Search for the cell housing the specified text and yield its [x, y] center coordinate. 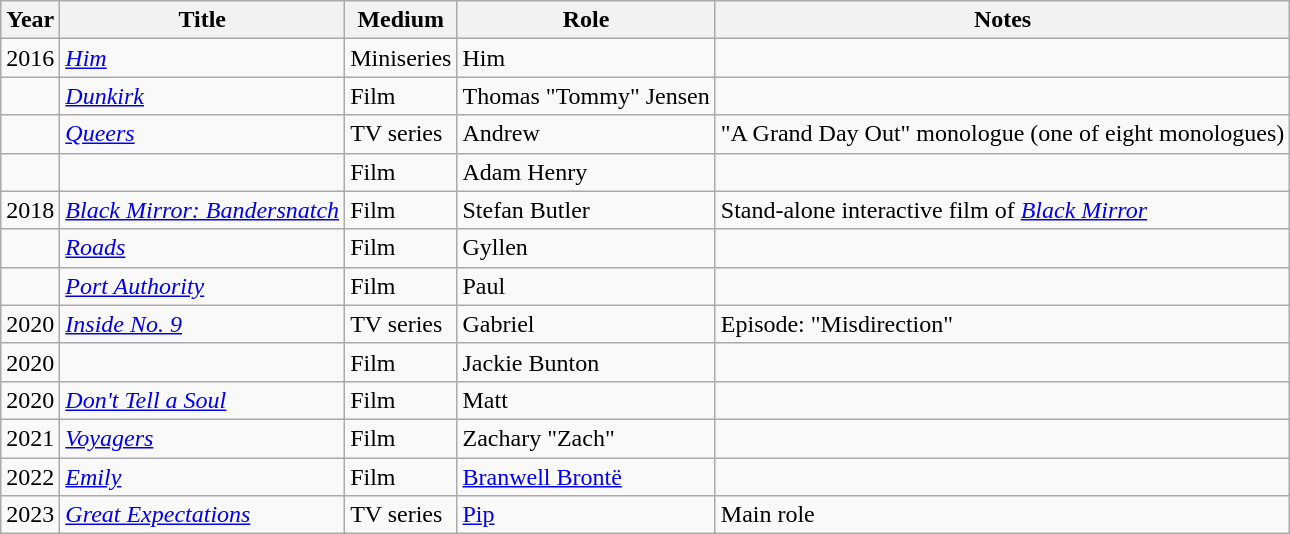
2018 [30, 210]
Don't Tell a Soul [202, 400]
2022 [30, 477]
Stefan Butler [586, 210]
Thomas "Tommy" Jensen [586, 96]
Dunkirk [202, 96]
Queers [202, 134]
Title [202, 20]
Adam Henry [586, 172]
2021 [30, 438]
Role [586, 20]
2023 [30, 515]
Inside No. 9 [202, 324]
Stand-alone interactive film of Black Mirror [1002, 210]
Miniseries [401, 58]
Year [30, 20]
Main role [1002, 515]
Notes [1002, 20]
Gabriel [586, 324]
Jackie Bunton [586, 362]
2016 [30, 58]
Roads [202, 248]
Paul [586, 286]
Voyagers [202, 438]
Episode: "Misdirection" [1002, 324]
Matt [586, 400]
Great Expectations [202, 515]
"A Grand Day Out" monologue (one of eight monologues) [1002, 134]
Pip [586, 515]
Emily [202, 477]
Zachary "Zach" [586, 438]
Gyllen [586, 248]
Medium [401, 20]
Branwell Brontë [586, 477]
Black Mirror: Bandersnatch [202, 210]
Andrew [586, 134]
Port Authority [202, 286]
